Extract the (X, Y) coordinate from the center of the cell holding the provided text.  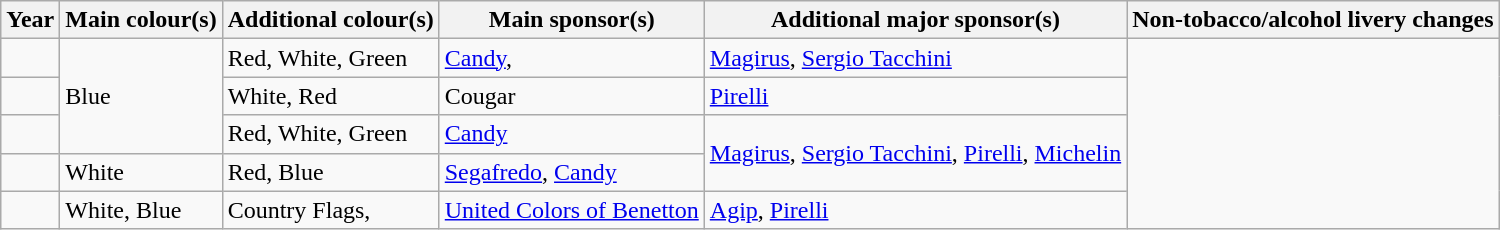
White, Red (330, 96)
Magirus, Sergio Tacchini, Pirelli, Michelin (915, 153)
Main sponsor(s) (572, 20)
Candy (572, 134)
Segafredo, Candy (572, 172)
Year (30, 20)
Pirelli (915, 96)
Main colour(s) (141, 20)
Cougar (572, 96)
Red, Blue (330, 172)
Additional major sponsor(s) (915, 20)
Agip, Pirelli (915, 210)
Country Flags, (330, 210)
White, Blue (141, 210)
United Colors of Benetton (572, 210)
White (141, 172)
Candy, (572, 58)
Blue (141, 96)
Magirus, Sergio Tacchini (915, 58)
Non-tobacco/alcohol livery changes (1313, 20)
Additional colour(s) (330, 20)
